Scan for the cell matching the given text and deliver its [X, Y] coordinate at center. 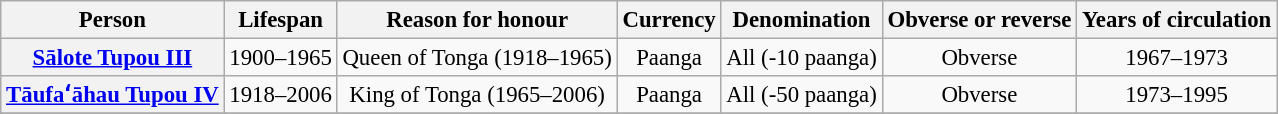
All (-50 paanga) [802, 95]
1973–1995 [1177, 95]
Lifespan [280, 20]
Years of circulation [1177, 20]
Tāufaʻāhau Tupou IV [112, 95]
Queen of Tonga (1918–1965) [477, 58]
Obverse or reverse [979, 20]
1900–1965 [280, 58]
All (-10 paanga) [802, 58]
1967–1973 [1177, 58]
Reason for honour [477, 20]
Denomination [802, 20]
Person [112, 20]
King of Tonga (1965–2006) [477, 95]
1918–2006 [280, 95]
Sālote Tupou III [112, 58]
Currency [669, 20]
